Extract the (X, Y) coordinate from the center of the cell holding the provided text.  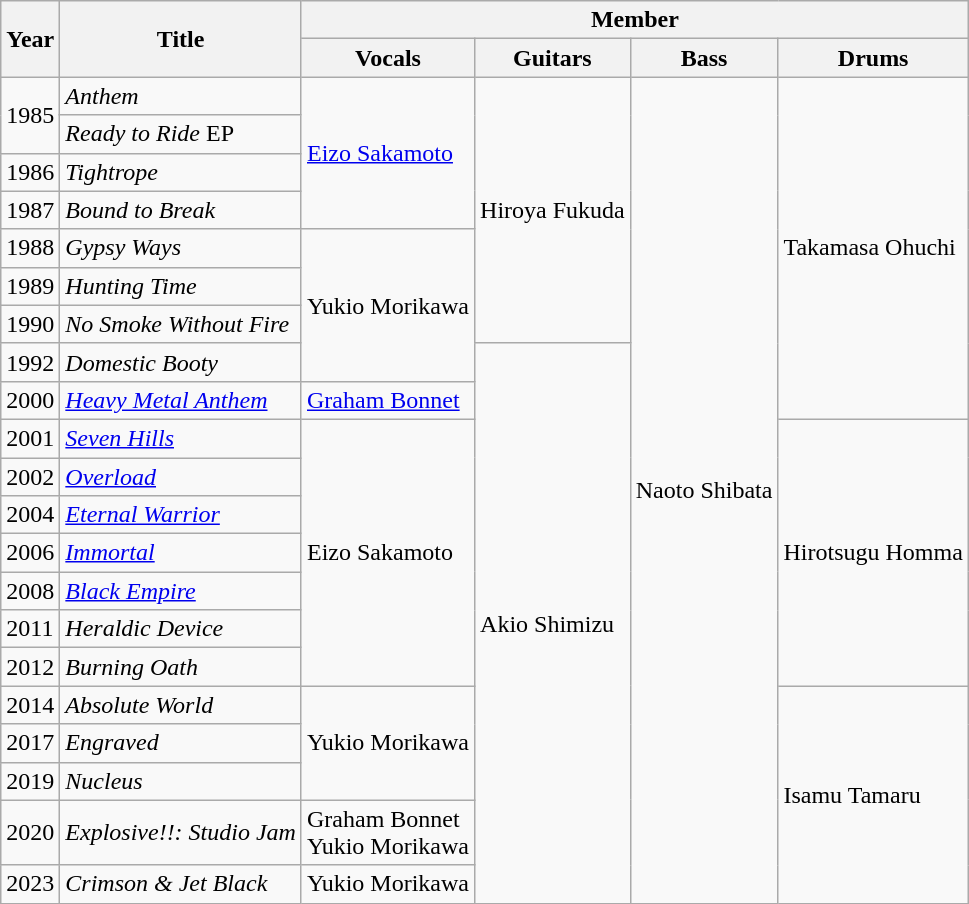
Immortal (181, 553)
Explosive!!: Studio Jam (181, 832)
Crimson & Jet Black (181, 884)
Naoto Shibata (704, 490)
1989 (30, 286)
2019 (30, 781)
Ready to Ride EP (181, 134)
2014 (30, 705)
Tightrope (181, 172)
Isamu Tamaru (873, 794)
1987 (30, 210)
2008 (30, 591)
Hiroya Fukuda (553, 210)
2017 (30, 743)
Guitars (553, 58)
Overload (181, 477)
1992 (30, 362)
Absolute World (181, 705)
Hirotsugu Homma (873, 552)
Drums (873, 58)
2023 (30, 884)
Title (181, 39)
2012 (30, 667)
2006 (30, 553)
2002 (30, 477)
2004 (30, 515)
Bound to Break (181, 210)
Burning Oath (181, 667)
Year (30, 39)
Graham BonnetYukio Morikawa (388, 832)
Akio Shimizu (553, 623)
Member (634, 20)
Hunting Time (181, 286)
No Smoke Without Fire (181, 324)
Nucleus (181, 781)
1990 (30, 324)
2000 (30, 400)
Heraldic Device (181, 629)
Black Empire (181, 591)
Bass (704, 58)
2020 (30, 832)
2001 (30, 438)
Vocals (388, 58)
Takamasa Ohuchi (873, 248)
Graham Bonnet (388, 400)
Eternal Warrior (181, 515)
Anthem (181, 96)
Heavy Metal Anthem (181, 400)
Gypsy Ways (181, 248)
1988 (30, 248)
Domestic Booty (181, 362)
2011 (30, 629)
Engraved (181, 743)
1985 (30, 115)
Seven Hills (181, 438)
1986 (30, 172)
